Extract the [x, y] coordinate from the center of the cell holding the provided text.  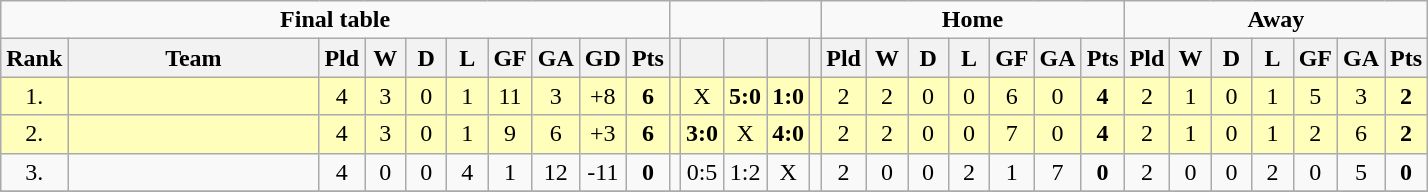
5:0 [746, 96]
Final table [336, 20]
0:5 [702, 172]
+8 [602, 96]
-11 [602, 172]
Team [194, 58]
3. [34, 172]
+3 [602, 134]
Away [1276, 20]
GD [602, 58]
Home [972, 20]
11 [510, 96]
1:2 [746, 172]
3:0 [702, 134]
4:0 [788, 134]
9 [510, 134]
Rank [34, 58]
12 [556, 172]
1:0 [788, 96]
2. [34, 134]
1. [34, 96]
